Detect which cell encompasses the target text, then output its [x, y] center coordinate. 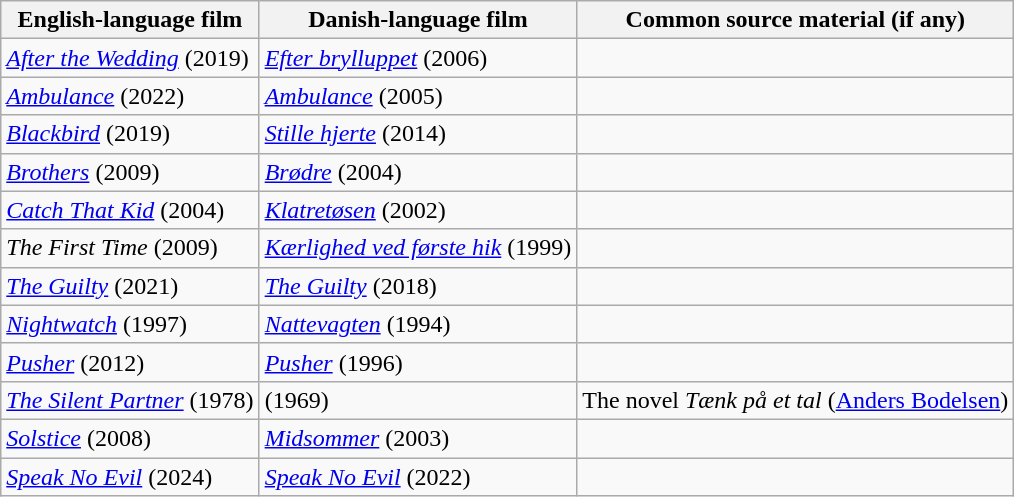
Midsommer (2003) [418, 438]
Nightwatch (1997) [130, 324]
After the Wedding (2019) [130, 58]
Ambulance (2005) [418, 96]
Klatretøsen (2002) [418, 210]
Catch That Kid (2004) [130, 210]
(1969) [418, 400]
Brødre (2004) [418, 172]
The Guilty (2021) [130, 286]
Common source material (if any) [796, 20]
Solstice (2008) [130, 438]
Speak No Evil (2024) [130, 477]
Brothers (2009) [130, 172]
The Guilty (2018) [418, 286]
Nattevagten (1994) [418, 324]
Pusher (2012) [130, 362]
Speak No Evil (2022) [418, 477]
Pusher (1996) [418, 362]
The First Time (2009) [130, 248]
Blackbird (2019) [130, 134]
Efter brylluppet (2006) [418, 58]
Kærlighed ved første hik (1999) [418, 248]
The Silent Partner (1978) [130, 400]
Danish-language film [418, 20]
Stille hjerte (2014) [418, 134]
The novel Tænk på et tal (Anders Bodelsen) [796, 400]
English-language film [130, 20]
Ambulance (2022) [130, 96]
